For the text-containing cell, return its midpoint in [X, Y] coordinate format. 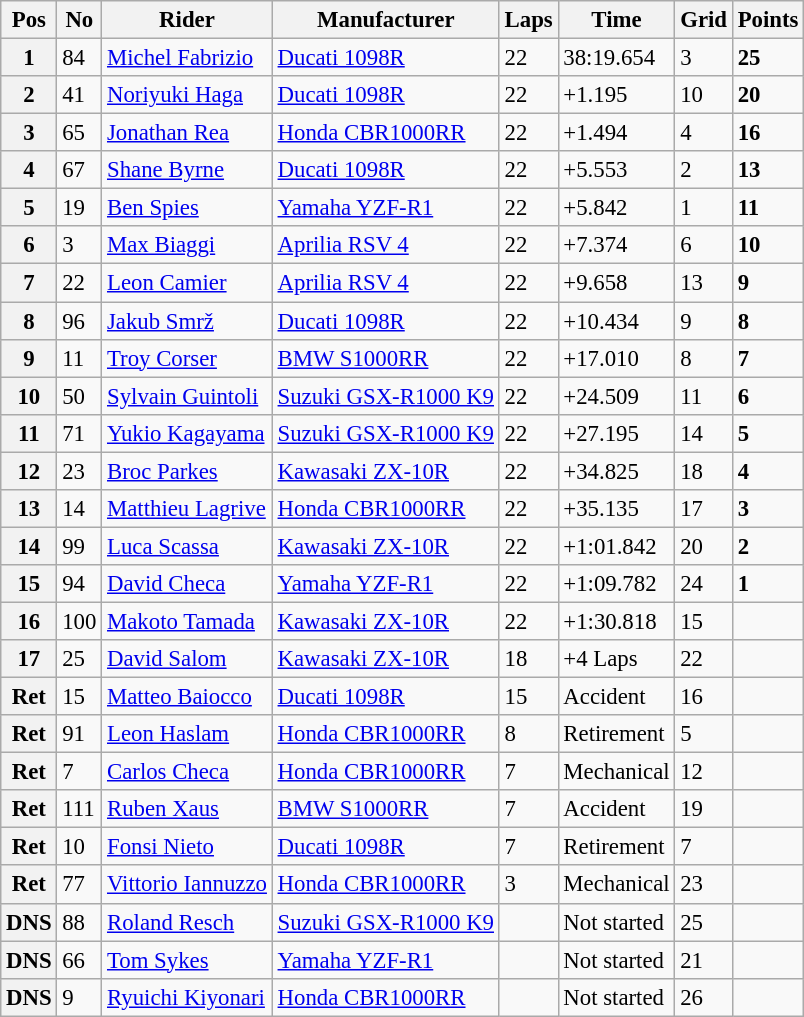
Troy Corser [188, 358]
50 [80, 396]
Michel Fabrizio [188, 58]
Max Biaggi [188, 245]
24 [704, 584]
Matteo Baiocco [188, 697]
96 [80, 321]
+24.509 [616, 396]
+7.374 [616, 245]
71 [80, 433]
Roland Resch [188, 922]
67 [80, 170]
Luca Scassa [188, 546]
66 [80, 960]
Ryuichi Kiyonari [188, 997]
Matthieu Lagrive [188, 509]
Fonsi Nieto [188, 847]
+10.434 [616, 321]
111 [80, 809]
Shane Byrne [188, 170]
Jonathan Rea [188, 133]
Makoto Tamada [188, 621]
26 [704, 997]
21 [704, 960]
+17.010 [616, 358]
Ruben Xaus [188, 809]
Broc Parkes [188, 471]
Yukio Kagayama [188, 433]
+35.135 [616, 509]
100 [80, 621]
38:19.654 [616, 58]
+1:30.818 [616, 621]
77 [80, 885]
Ben Spies [188, 208]
David Salom [188, 659]
+1.494 [616, 133]
+1:09.782 [616, 584]
Sylvain Guintoli [188, 396]
Pos [29, 20]
+1:01.842 [616, 546]
Time [616, 20]
+27.195 [616, 433]
94 [80, 584]
41 [80, 95]
91 [80, 734]
Grid [704, 20]
+5.842 [616, 208]
+1.195 [616, 95]
+4 Laps [616, 659]
Carlos Checa [188, 772]
Manufacturer [386, 20]
99 [80, 546]
No [80, 20]
Laps [528, 20]
Leon Haslam [188, 734]
88 [80, 922]
David Checa [188, 584]
+5.553 [616, 170]
+34.825 [616, 471]
Jakub Smrž [188, 321]
Noriyuki Haga [188, 95]
84 [80, 58]
+9.658 [616, 283]
Tom Sykes [188, 960]
65 [80, 133]
Vittorio Iannuzzo [188, 885]
Leon Camier [188, 283]
Points [768, 20]
Rider [188, 20]
